Capture the cell that displays the provided text and extract its [X, Y] central coordinate. 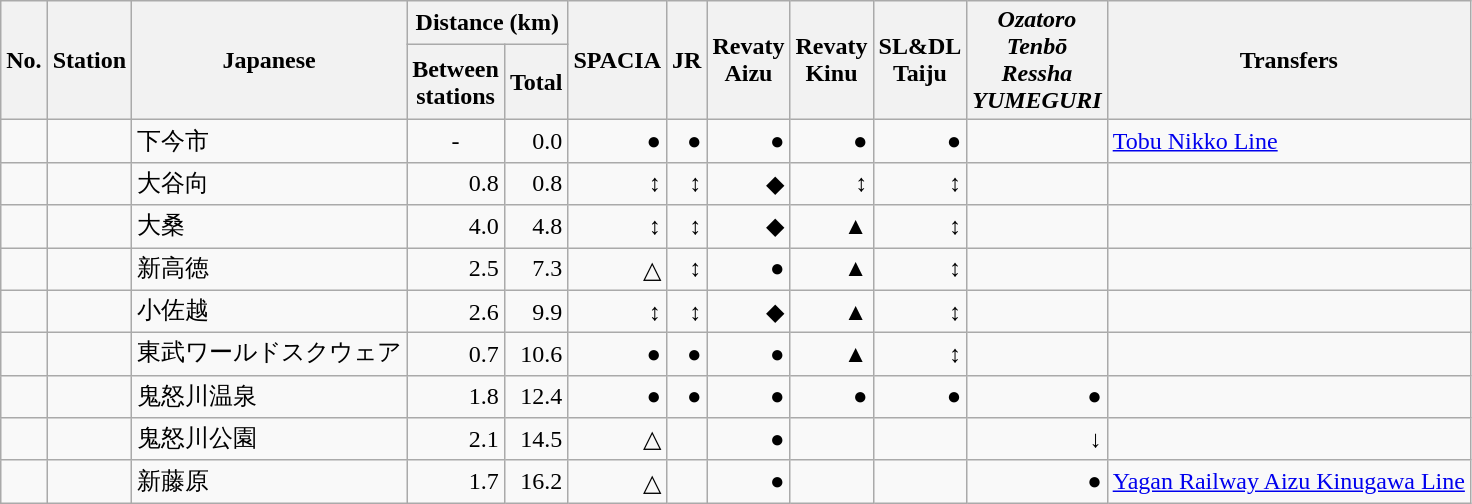
RevatyKinu [832, 60]
2.1 [456, 440]
大桑 [270, 226]
↓ [1037, 440]
小佐越 [270, 312]
Tobu Nikko Line [1288, 142]
SPACIA [618, 60]
4.0 [456, 226]
No. [24, 60]
10.6 [536, 354]
新高徳 [270, 270]
2.5 [456, 270]
Japanese [270, 60]
7.3 [536, 270]
新藤原 [270, 482]
12.4 [536, 396]
0.0 [536, 142]
1.8 [456, 396]
1.7 [456, 482]
SL&DLTaiju [920, 60]
大谷向 [270, 184]
Yagan Railway Aizu Kinugawa Line [1288, 482]
Distance (km) [488, 23]
14.5 [536, 440]
Transfers [1288, 60]
東武ワールドスクウェア [270, 354]
2.6 [456, 312]
OzatoroTenbōResshaYUMEGURI [1037, 60]
鬼怒川温泉 [270, 396]
JR [687, 60]
Station [89, 60]
Betweenstations [456, 82]
RevatyAizu [748, 60]
下今市 [270, 142]
Total [536, 82]
0.7 [456, 354]
鬼怒川公園 [270, 440]
16.2 [536, 482]
9.9 [536, 312]
4.8 [536, 226]
- [456, 142]
